Detect which cell encompasses the target text, then output its [X, Y] center coordinate. 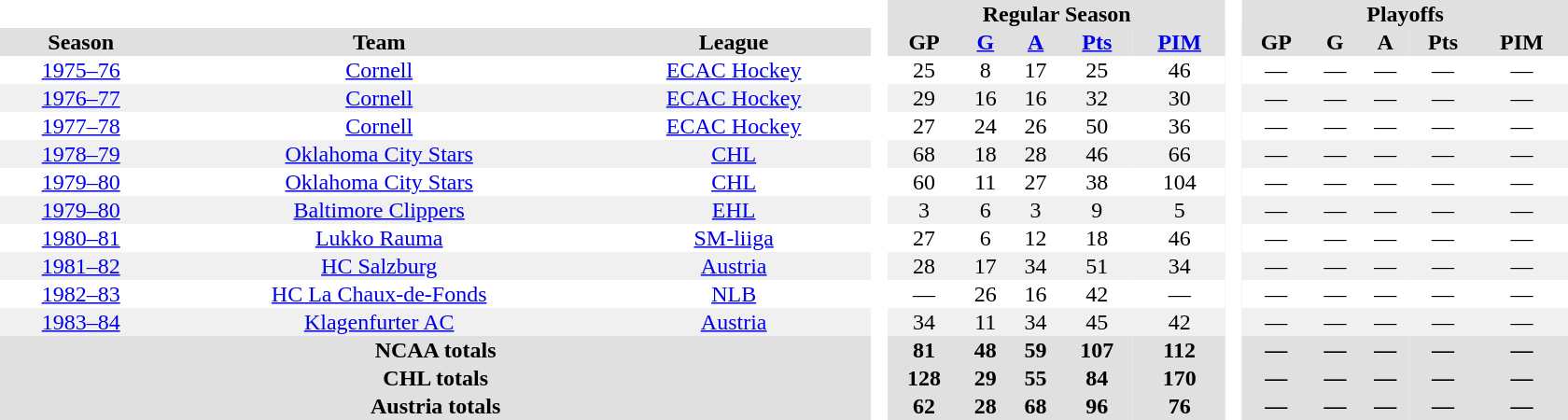
EHL [734, 210]
128 [924, 378]
24 [986, 126]
NLB [734, 294]
84 [1098, 378]
Lukko Rauma [379, 238]
Playoffs [1406, 14]
NCAA totals [435, 350]
9 [1098, 210]
60 [924, 182]
Season [80, 42]
107 [1098, 350]
51 [1098, 266]
36 [1180, 126]
Baltimore Clippers [379, 210]
1975–76 [80, 70]
12 [1036, 238]
Team [379, 42]
CHL totals [435, 378]
1980–81 [80, 238]
112 [1180, 350]
55 [1036, 378]
8 [986, 70]
1976–77 [80, 98]
5 [1180, 210]
45 [1098, 322]
HC Salzburg [379, 266]
50 [1098, 126]
32 [1098, 98]
1982–83 [80, 294]
SM-liiga [734, 238]
League [734, 42]
38 [1098, 182]
HC La Chaux-de-Fonds [379, 294]
1981–82 [80, 266]
104 [1180, 182]
Austria totals [435, 406]
76 [1180, 406]
81 [924, 350]
30 [1180, 98]
Regular Season [1057, 14]
170 [1180, 378]
48 [986, 350]
96 [1098, 406]
1977–78 [80, 126]
Klagenfurter AC [379, 322]
62 [924, 406]
59 [1036, 350]
66 [1180, 154]
1983–84 [80, 322]
1978–79 [80, 154]
